Output the (X, Y) coordinate of the center of the cell containing the given text.  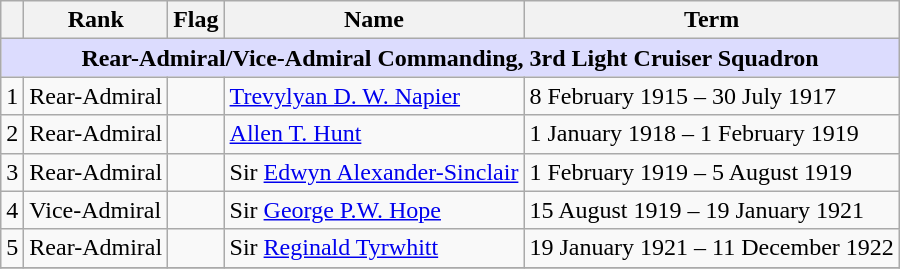
Sir Reginald Tyrwhitt (374, 248)
Flag (196, 20)
2 (12, 134)
1 January 1918 – 1 February 1919 (712, 134)
15 August 1919 – 19 January 1921 (712, 210)
Vice-Admiral (96, 210)
8 February 1915 – 30 July 1917 (712, 96)
Rear-Admiral/Vice-Admiral Commanding, 3rd Light Cruiser Squadron (450, 58)
19 January 1921 – 11 December 1922 (712, 248)
Trevylyan D. W. Napier (374, 96)
5 (12, 248)
3 (12, 172)
1 (12, 96)
Sir George P.W. Hope (374, 210)
1 February 1919 – 5 August 1919 (712, 172)
4 (12, 210)
Term (712, 20)
Name (374, 20)
Allen T. Hunt (374, 134)
Rank (96, 20)
Sir Edwyn Alexander-Sinclair (374, 172)
